From the cell containing the given text, extract its center point as [X, Y] coordinate. 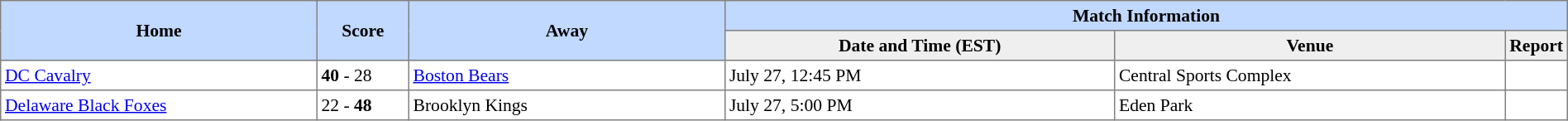
Date and Time (EST) [920, 46]
July 27, 5:00 PM [920, 105]
Central Sports Complex [1310, 75]
Brooklyn Kings [566, 105]
22 - 48 [362, 105]
Home [159, 31]
Match Information [1146, 16]
Eden Park [1310, 105]
Boston Bears [566, 75]
Score [362, 31]
Away [566, 31]
DC Cavalry [159, 75]
Report [1537, 46]
Venue [1310, 46]
40 - 28 [362, 75]
July 27, 12:45 PM [920, 75]
Delaware Black Foxes [159, 105]
